Locate the cell with the specified text and output its [x, y] center coordinate. 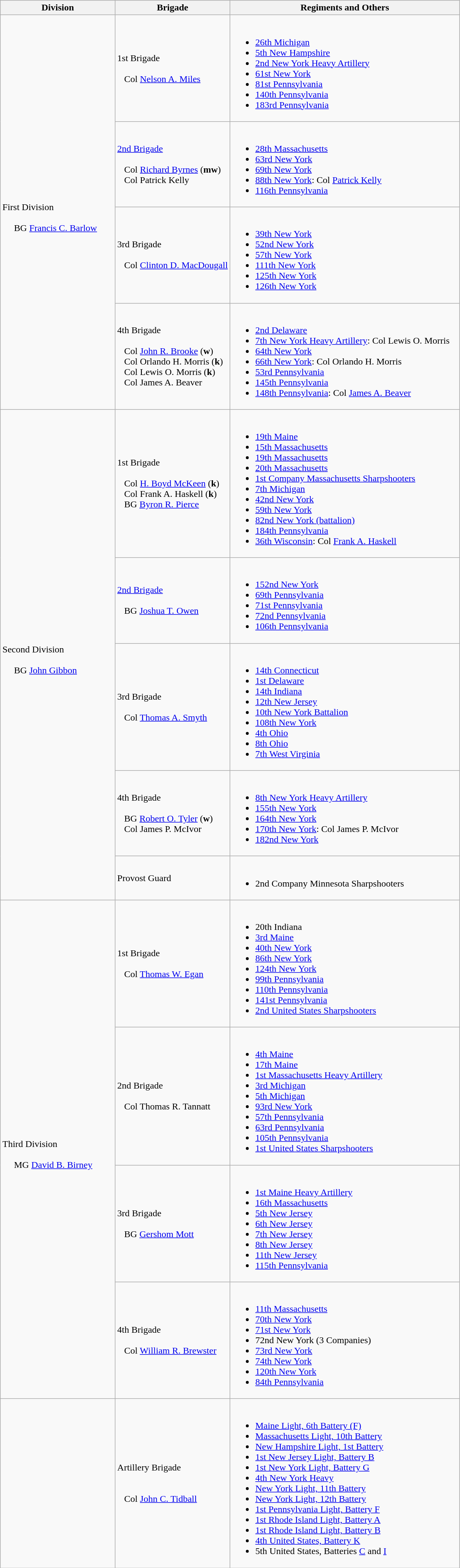
26th Michigan5th New Hampshire2nd New York Heavy Artillery61st New York81st Pennsylvania140th Pennsylvania183rd Pennsylvania [345, 68]
4th Brigade Col John R. Brooke (w) Col Orlando H. Morris (k) Col Lewis O. Morris (k) Col James A. Beaver [172, 356]
1st Brigade Col Nelson A. Miles [172, 68]
Division [58, 8]
2nd Company Minnesota Sharpshooters [345, 878]
1st Brigade Col Thomas W. Egan [172, 964]
Brigade [172, 8]
28th Massachusetts63rd New York69th New York88th New York: Col Patrick Kelly116th Pennsylvania [345, 164]
152nd New York69th Pennsylvania71st Pennsylvania72nd Pennsylvania106th Pennsylvania [345, 601]
20th Indiana3rd Maine40th New York86th New York124th New York99th Pennsylvania110th Pennsylvania141st Pennsylvania2nd United States Sharpshooters [345, 964]
4th Brigade Col William R. Brewster [172, 1340]
Second Division BG John Gibbon [58, 655]
1st Brigade Col H. Boyd McKeen (k) Col Frank A. Haskell (k) BG Byron R. Pierce [172, 484]
Third Division MG David B. Birney [58, 1149]
11th Massachusetts70th New York71st New York72nd New York (3 Companies)73rd New York74th New York120th New York84th Pennsylvania [345, 1340]
1st Maine Heavy Artillery16th Massachusetts5th New Jersey6th New Jersey7th New Jersey8th New Jersey11th New Jersey115th Pennsylvania [345, 1223]
39th New York52nd New York57th New York111th New York125th New York126th New York [345, 255]
8th New York Heavy Artillery155th New York164th New York170th New York: Col James P. McIvor182nd New York [345, 813]
3rd Brigade Col Clinton D. MacDougall [172, 255]
Artillery Brigade Col John C. Tidball [172, 1484]
3rd Brigade BG Gershom Mott [172, 1223]
Regiments and Others [345, 8]
4th Brigade BG Robert O. Tyler (w) Col James P. McIvor [172, 813]
14th Connecticut1st Delaware14th Indiana12th New Jersey10th New York Battalion108th New York4th Ohio8th Ohio7th West Virginia [345, 707]
2nd Brigade Col Thomas R. Tannatt [172, 1096]
First Division BG Francis C. Barlow [58, 212]
2nd Brigade Col Richard Byrnes (mw) Col Patrick Kelly [172, 164]
3rd Brigade Col Thomas A. Smyth [172, 707]
2nd Brigade BG Joshua T. Owen [172, 601]
Provost Guard [172, 878]
